Return the [X, Y] coordinate for the center point of the cell that contains the specified text.  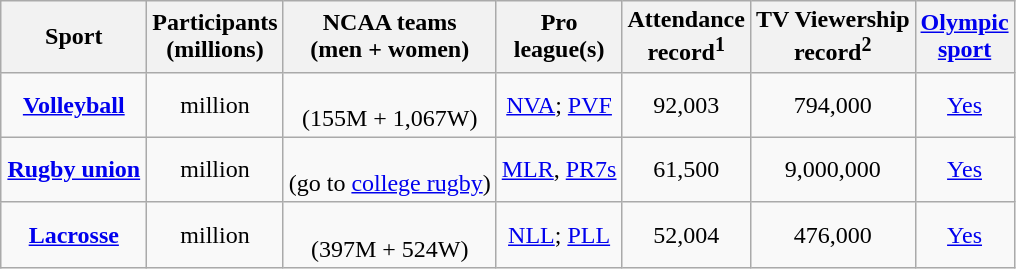
52,004 [686, 234]
Rugby union [74, 170]
Sport [74, 37]
9,000,000 [832, 170]
NCAA teams (men + women) [390, 37]
(155M + 1,067W) [390, 104]
NVA; PVF [559, 104]
61,500 [686, 170]
(397M + 524W) [390, 234]
Olympic sport [964, 37]
476,000 [832, 234]
TV Viewership record2 [832, 37]
Participants (millions) [215, 37]
NLL; PLL [559, 234]
(go to college rugby) [390, 170]
Pro league(s) [559, 37]
Volleyball [74, 104]
Attendance record1 [686, 37]
794,000 [832, 104]
92,003 [686, 104]
MLR, PR7s [559, 170]
Lacrosse [74, 234]
